Return the [x, y] coordinate for the center point of the cell that contains the specified text.  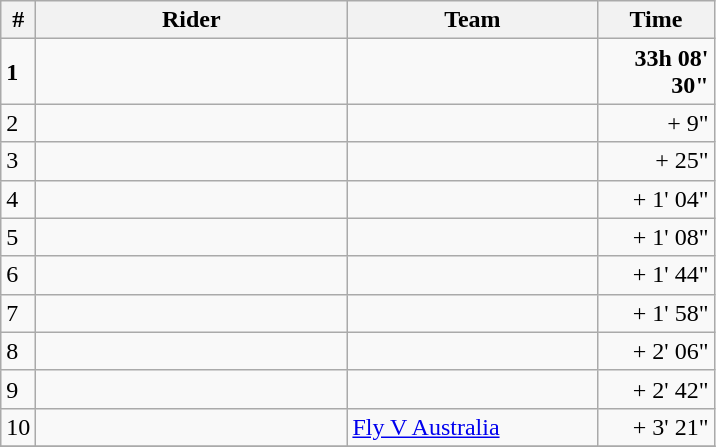
33h 08' 30" [656, 72]
+ 9" [656, 123]
8 [18, 351]
9 [18, 389]
6 [18, 275]
3 [18, 161]
Time [656, 20]
5 [18, 237]
Team [472, 20]
+ 1' 44" [656, 275]
2 [18, 123]
10 [18, 427]
Fly V Australia [472, 427]
+ 1' 08" [656, 237]
+ 1' 04" [656, 199]
+ 2' 06" [656, 351]
+ 1' 58" [656, 313]
# [18, 20]
7 [18, 313]
4 [18, 199]
+ 2' 42" [656, 389]
+ 3' 21" [656, 427]
+ 25" [656, 161]
1 [18, 72]
Rider [192, 20]
